Return (X, Y) of the center of cell containing provided text 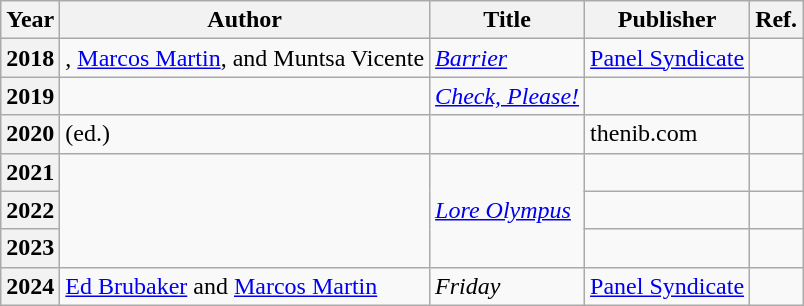
Year (30, 20)
Lore Olympus (508, 210)
Check, Please! (508, 96)
2020 (30, 134)
(ed.) (245, 134)
2019 (30, 96)
Title (508, 20)
Author (245, 20)
thenib.com (668, 134)
2018 (30, 58)
2024 (30, 286)
Friday (508, 286)
Barrier (508, 58)
2021 (30, 172)
Ref. (776, 20)
2023 (30, 248)
Ed Brubaker and Marcos Martin (245, 286)
, Marcos Martin, and Muntsa Vicente (245, 58)
2022 (30, 210)
Publisher (668, 20)
